Locate the cell with the specified text and output its (X, Y) center coordinate. 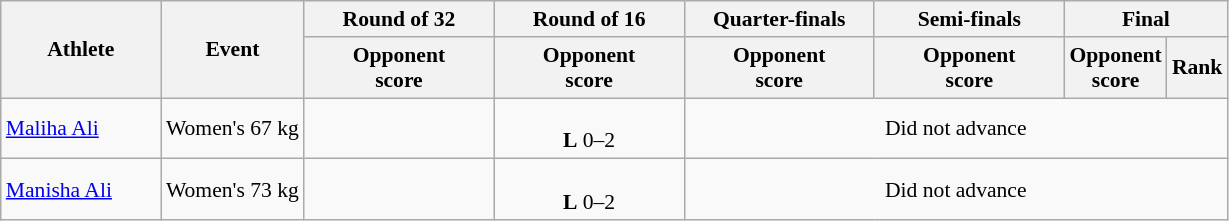
Round of 32 (399, 19)
Semi-finals (969, 19)
Maliha Ali (81, 128)
Rank (1198, 68)
Women's 73 kg (232, 190)
Women's 67 kg (232, 128)
Quarter-finals (779, 19)
Final (1146, 19)
Event (232, 50)
Round of 16 (589, 19)
Manisha Ali (81, 190)
Athlete (81, 50)
